Return [X, Y] of the center of cell containing provided text 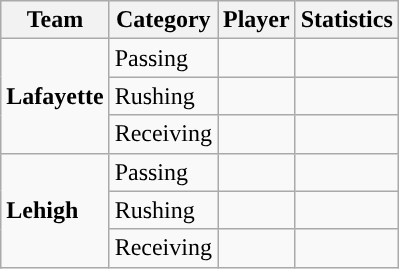
Category [163, 20]
Player [257, 20]
Lehigh [55, 210]
Team [55, 20]
Lafayette [55, 96]
Statistics [346, 20]
